Provide the (X, Y) coordinate of the cell's center where the given text is located.  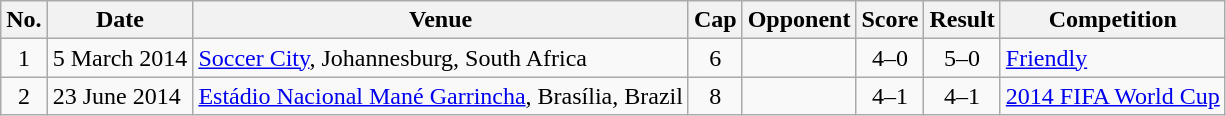
5 March 2014 (120, 58)
Opponent (799, 20)
2 (24, 96)
23 June 2014 (120, 96)
Estádio Nacional Mané Garrincha, Brasília, Brazil (441, 96)
Cap (715, 20)
6 (715, 58)
2014 FIFA World Cup (1112, 96)
4–0 (890, 58)
No. (24, 20)
5–0 (962, 58)
Date (120, 20)
Result (962, 20)
Friendly (1112, 58)
Competition (1112, 20)
1 (24, 58)
Score (890, 20)
Soccer City, Johannesburg, South Africa (441, 58)
Venue (441, 20)
8 (715, 96)
